From the cell containing the given text, extract its center point as [x, y] coordinate. 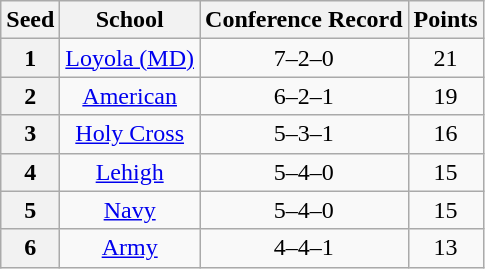
6 [30, 248]
Holy Cross [130, 134]
Conference Record [304, 20]
Seed [30, 20]
7–2–0 [304, 58]
4 [30, 172]
Points [446, 20]
2 [30, 96]
1 [30, 58]
Loyola (MD) [130, 58]
4–4–1 [304, 248]
American [130, 96]
3 [30, 134]
13 [446, 248]
16 [446, 134]
5–3–1 [304, 134]
School [130, 20]
Navy [130, 210]
Lehigh [130, 172]
6–2–1 [304, 96]
19 [446, 96]
5 [30, 210]
21 [446, 58]
Army [130, 248]
